Output the (X, Y) coordinate of the center of the cell containing the given text.  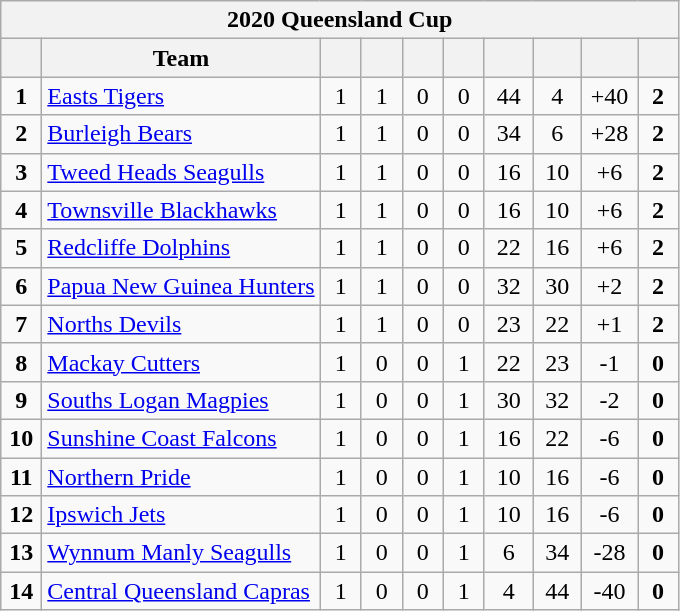
7 (22, 324)
Papua New Guinea Hunters (181, 286)
2020 Queensland Cup (340, 20)
Central Queensland Capras (181, 591)
Souths Logan Magpies (181, 400)
11 (22, 477)
3 (22, 172)
+40 (610, 96)
-1 (610, 362)
Easts Tigers (181, 96)
8 (22, 362)
Wynnum Manly Seagulls (181, 553)
Redcliffe Dolphins (181, 248)
Townsville Blackhawks (181, 210)
14 (22, 591)
13 (22, 553)
5 (22, 248)
+2 (610, 286)
-2 (610, 400)
+28 (610, 134)
Burleigh Bears (181, 134)
Team (181, 58)
+1 (610, 324)
-40 (610, 591)
12 (22, 515)
Ipswich Jets (181, 515)
Mackay Cutters (181, 362)
Northern Pride (181, 477)
Sunshine Coast Falcons (181, 438)
9 (22, 400)
Norths Devils (181, 324)
Tweed Heads Seagulls (181, 172)
-28 (610, 553)
